Provide the (X, Y) coordinate of the cell's center where the given text is located.  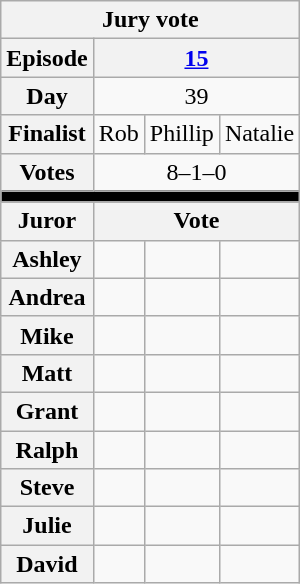
Votes (47, 172)
Vote (196, 221)
Steve (47, 488)
Grant (47, 411)
Rob (118, 134)
Finalist (47, 134)
Day (47, 96)
Natalie (259, 134)
Ashley (47, 259)
Mike (47, 335)
39 (196, 96)
Jury vote (150, 20)
Phillip (182, 134)
Ralph (47, 449)
Julie (47, 526)
Juror (47, 221)
15 (196, 58)
Episode (47, 58)
8–1–0 (196, 172)
Andrea (47, 297)
David (47, 564)
Matt (47, 373)
